Find where the given text appears and provide that cell's center as (X, Y) coordinate. 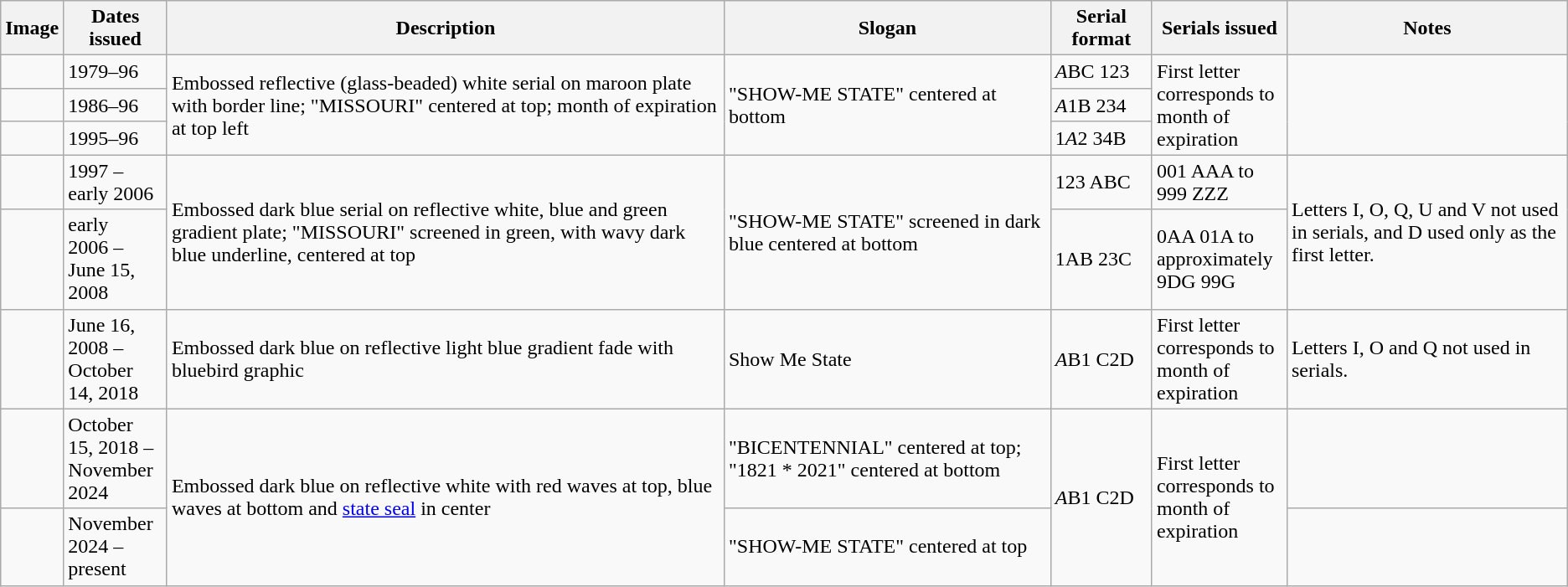
1A2 34B (1101, 138)
Notes (1427, 28)
Letters I, O, Q, U and V not used in serials, and D used only as the first letter. (1427, 232)
Serial format (1101, 28)
001 AAA to 999 ZZZ (1220, 183)
Serials issued (1220, 28)
123 ABC (1101, 183)
November 2024 – present (116, 547)
Embossed reflective (glass-beaded) white serial on maroon plate with border line; "MISSOURI" centered at top; month of expiration at top left (446, 106)
1997 – early 2006 (116, 183)
Slogan (887, 28)
June 16, 2008 – October 14, 2018 (116, 358)
"SHOW-ME STATE" screened in dark blue centered at bottom (887, 232)
"BICENTENNIAL" centered at top; "1821 * 2021" centered at bottom (887, 459)
1986–96 (116, 105)
early 2006 – June 15, 2008 (116, 260)
Show Me State (887, 358)
Embossed dark blue on reflective white with red waves at top, blue waves at bottom and state seal in center (446, 497)
1979–96 (116, 72)
A1B 234 (1101, 105)
Description (446, 28)
October 15, 2018 – November 2024 (116, 459)
Dates issued (116, 28)
1995–96 (116, 138)
1AB 23C (1101, 260)
Letters I, O and Q not used in serials. (1427, 358)
Embossed dark blue on reflective light blue gradient fade with bluebird graphic (446, 358)
ABC 123 (1101, 72)
0AA 01A to approximately 9DG 99G (1220, 260)
"SHOW-ME STATE" centered at bottom (887, 106)
Image (32, 28)
"SHOW-ME STATE" centered at top (887, 547)
